Return the (x, y) coordinate for the center point of the cell that contains the specified text.  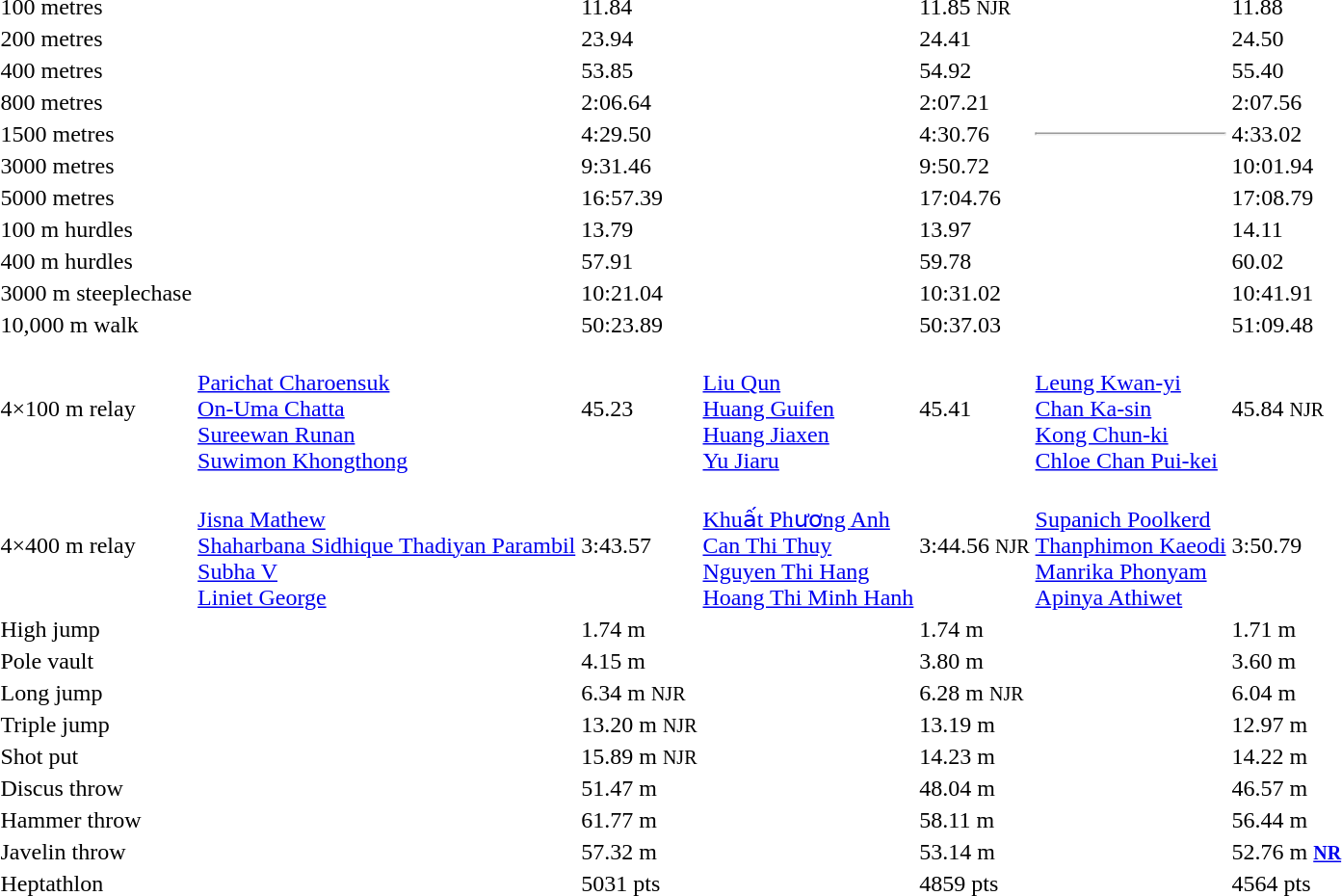
51.47 m (640, 789)
13.20 m NJR (640, 725)
59.78 (975, 261)
3.80 m (975, 662)
Khuất Phương AnhCan Thi ThuyNguyen Thi HangHoang Thi Minh Hanh (808, 545)
45.23 (640, 408)
6.28 m NJR (975, 693)
50:37.03 (975, 325)
57.91 (640, 261)
14.23 m (975, 756)
13.19 m (975, 725)
10:21.04 (640, 293)
24.41 (975, 39)
9:50.72 (975, 166)
16:57.39 (640, 198)
Jisna MathewShaharbana Sidhique Thadiyan ParambilSubha VLiniet George (387, 545)
48.04 m (975, 789)
17:04.76 (975, 198)
45.41 (975, 408)
54.92 (975, 70)
13.97 (975, 229)
Liu QunHuang GuifenHuang JiaxenYu Jiaru (808, 408)
23.94 (640, 39)
2:07.21 (975, 102)
Supanich PoolkerdThanphimon KaeodiManrika PhonyamApinya Athiwet (1131, 545)
58.11 m (975, 820)
61.77 m (640, 820)
53.14 m (975, 853)
9:31.46 (640, 166)
3:43.57 (640, 545)
4.15 m (640, 662)
2:06.64 (640, 102)
6.34 m NJR (640, 693)
13.79 (640, 229)
10:31.02 (975, 293)
15.89 m NJR (640, 756)
53.85 (640, 70)
57.32 m (640, 853)
Leung Kwan-yiChan Ka-sinKong Chun-kiChloe Chan Pui-kei (1131, 408)
4:30.76 (975, 134)
50:23.89 (640, 325)
4:29.50 (640, 134)
3:44.56 NJR (975, 545)
Parichat CharoensukOn-Uma Chatta Sureewan RunanSuwimon Khongthong (387, 408)
